Return (x, y) of the center of cell containing provided text 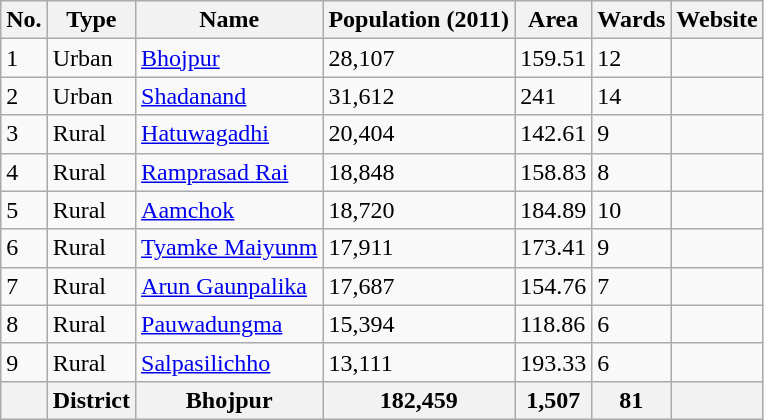
Area (554, 20)
184.89 (554, 210)
Aamchok (230, 210)
118.86 (554, 324)
2 (24, 96)
81 (632, 400)
17,687 (419, 286)
5 (24, 210)
28,107 (419, 58)
154.76 (554, 286)
142.61 (554, 134)
15,394 (419, 324)
173.41 (554, 248)
Wards (632, 20)
193.33 (554, 362)
158.83 (554, 172)
159.51 (554, 58)
Hatuwagadhi (230, 134)
10 (632, 210)
13,111 (419, 362)
241 (554, 96)
3 (24, 134)
4 (24, 172)
Tyamke Maiyunm (230, 248)
Population (2011) (419, 20)
1,507 (554, 400)
Website (717, 20)
1 (24, 58)
Arun Gaunpalika (230, 286)
31,612 (419, 96)
182,459 (419, 400)
20,404 (419, 134)
Name (230, 20)
12 (632, 58)
Type (91, 20)
District (91, 400)
No. (24, 20)
18,848 (419, 172)
Pauwadungma (230, 324)
Salpasilichho (230, 362)
Shadanand (230, 96)
17,911 (419, 248)
14 (632, 96)
18,720 (419, 210)
Ramprasad Rai (230, 172)
